Identify which cell holds the provided text, then report its (X, Y) central coordinate. 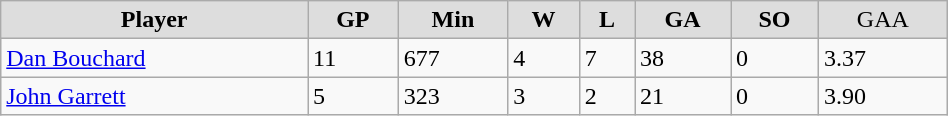
5 (354, 96)
677 (453, 58)
11 (354, 58)
4 (544, 58)
L (606, 20)
W (544, 20)
John Garrett (154, 96)
323 (453, 96)
Dan Bouchard (154, 58)
3.37 (882, 58)
Player (154, 20)
GAA (882, 20)
7 (606, 58)
Min (453, 20)
3 (544, 96)
21 (683, 96)
GP (354, 20)
3.90 (882, 96)
38 (683, 58)
2 (606, 96)
GA (683, 20)
SO (775, 20)
